For the text-containing cell, return its midpoint in (x, y) coordinate format. 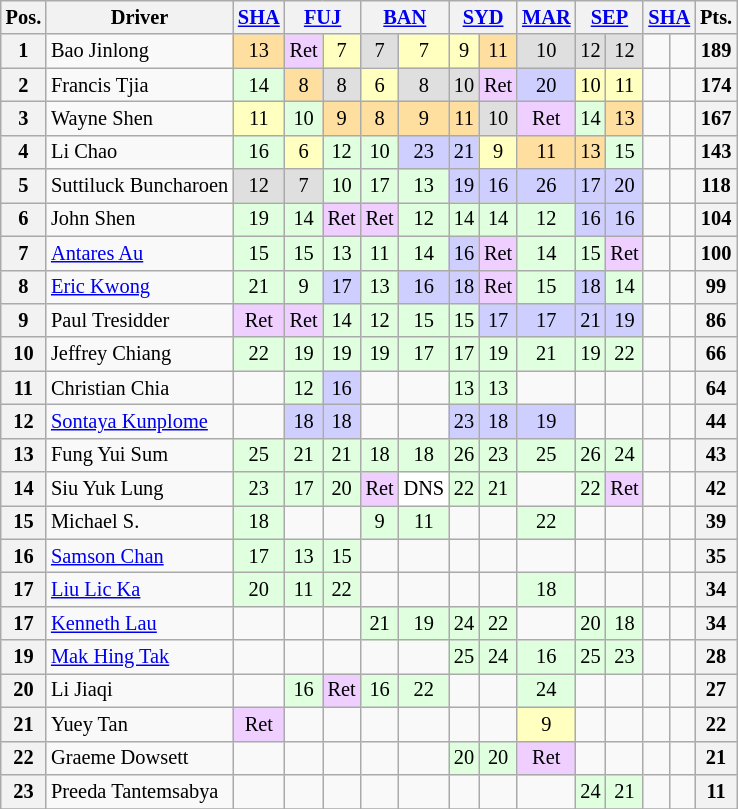
Li Jiaqi (140, 690)
5 (24, 186)
64 (716, 388)
SYD (483, 17)
Michael S. (140, 522)
42 (716, 489)
Jeffrey Chiang (140, 354)
44 (716, 421)
Pos. (24, 17)
Driver (140, 17)
Liu Lic Ka (140, 589)
2 (24, 85)
Li Chao (140, 152)
Pts. (716, 17)
Yuey Tan (140, 724)
Wayne Shen (140, 118)
Kenneth Lau (140, 623)
99 (716, 287)
DNS (424, 489)
Suttiluck Buncharoen (140, 186)
43 (716, 455)
SEP (609, 17)
FUJ (323, 17)
Siu Yuk Lung (140, 489)
Fung Yui Sum (140, 455)
167 (716, 118)
189 (716, 51)
35 (716, 556)
Samson Chan (140, 556)
104 (716, 219)
Preeda Tantemsabya (140, 791)
Eric Kwong (140, 287)
Antares Au (140, 253)
Graeme Dowsett (140, 758)
39 (716, 522)
4 (24, 152)
MAR (546, 17)
Bao Jinlong (140, 51)
143 (716, 152)
Mak Hing Tak (140, 657)
Paul Tresidder (140, 320)
86 (716, 320)
Sontaya Kunplome (140, 421)
27 (716, 690)
66 (716, 354)
BAN (405, 17)
118 (716, 186)
1 (24, 51)
3 (24, 118)
28 (716, 657)
Francis Tjia (140, 85)
174 (716, 85)
100 (716, 253)
Christian Chia (140, 388)
John Shen (140, 219)
